Search for the cell housing the specified text and yield its [x, y] center coordinate. 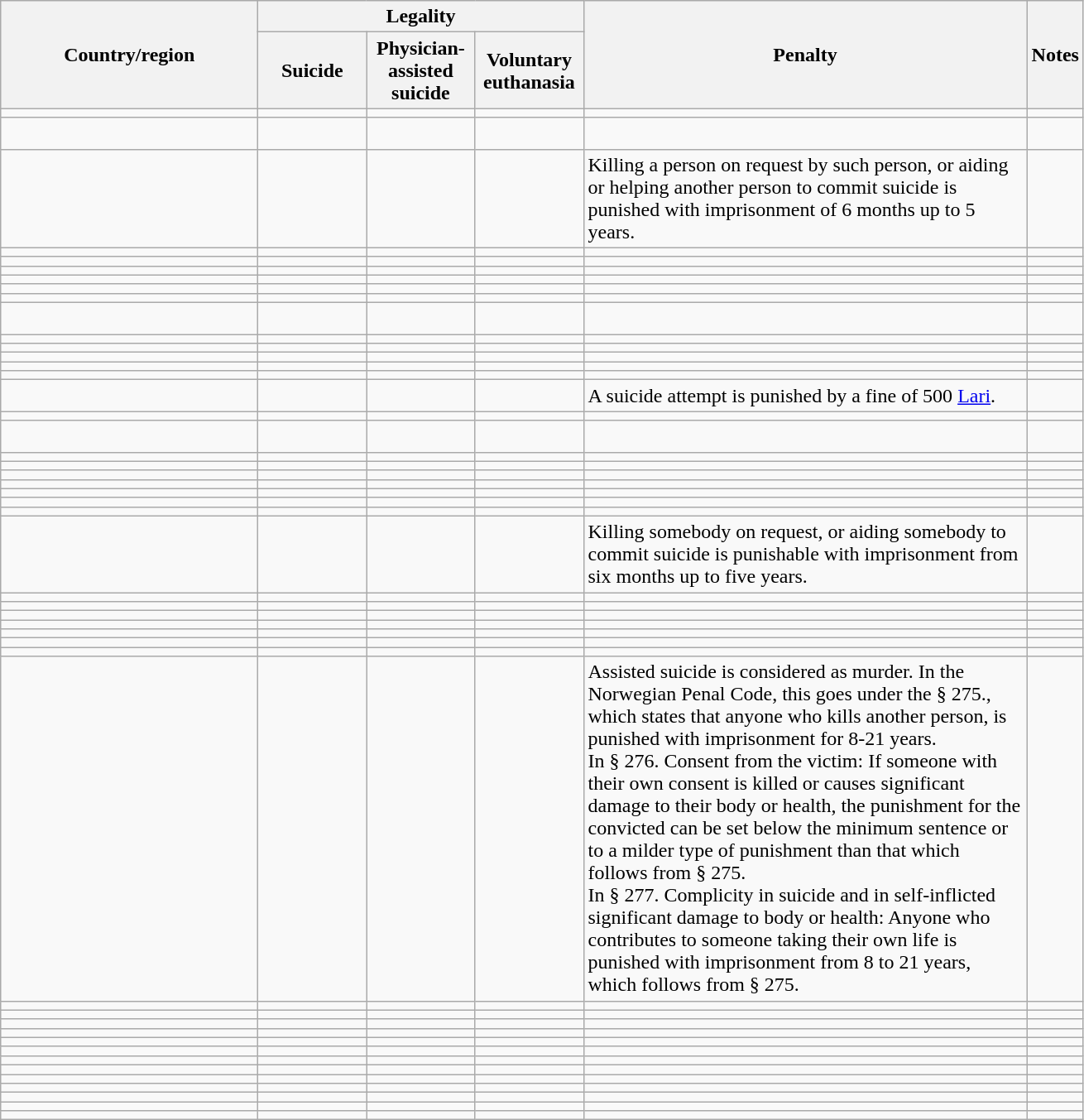
Suicide [313, 70]
Killing somebody on request, or aiding somebody to commit suicide is punishable with imprisonment from six months up to five years. [805, 554]
Physician-assisted suicide [420, 70]
Voluntary euthanasia [530, 70]
Country/region [129, 55]
A suicide attempt is punished by a fine of 500 Lari. [805, 396]
Penalty [805, 55]
Notes [1055, 55]
Legality [420, 17]
